Output the [X, Y] coordinate of the center of the cell containing the given text.  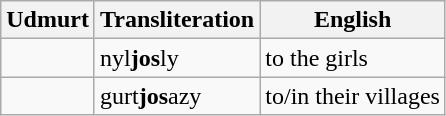
to the girls [353, 58]
to/in their villages [353, 96]
gurtjosazy [176, 96]
Udmurt [48, 20]
Transliteration [176, 20]
nyljosly [176, 58]
English [353, 20]
